Pinpoint the cell where the given text exists, returning its (X, Y) midpoint coordinate. 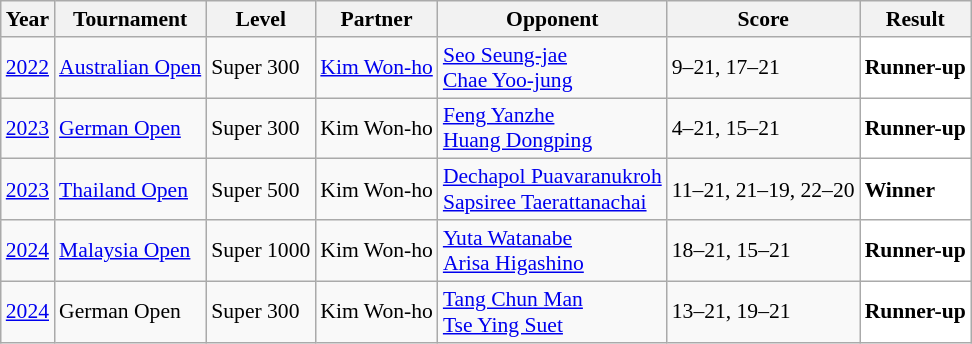
Super 1000 (260, 250)
Year (28, 19)
Tournament (130, 19)
Tang Chun Man Tse Ying Suet (552, 312)
11–21, 21–19, 22–20 (764, 190)
Malaysia Open (130, 250)
18–21, 15–21 (764, 250)
13–21, 19–21 (764, 312)
Winner (916, 190)
9–21, 17–21 (764, 68)
Partner (376, 19)
Score (764, 19)
Dechapol Puavaranukroh Sapsiree Taerattanachai (552, 190)
4–21, 15–21 (764, 128)
2022 (28, 68)
Seo Seung-jae Chae Yoo-jung (552, 68)
Opponent (552, 19)
Level (260, 19)
Result (916, 19)
Thailand Open (130, 190)
Yuta Watanabe Arisa Higashino (552, 250)
Feng Yanzhe Huang Dongping (552, 128)
Super 500 (260, 190)
Australian Open (130, 68)
